Determine the (X, Y) coordinate at the center of the cell enclosing the given text.  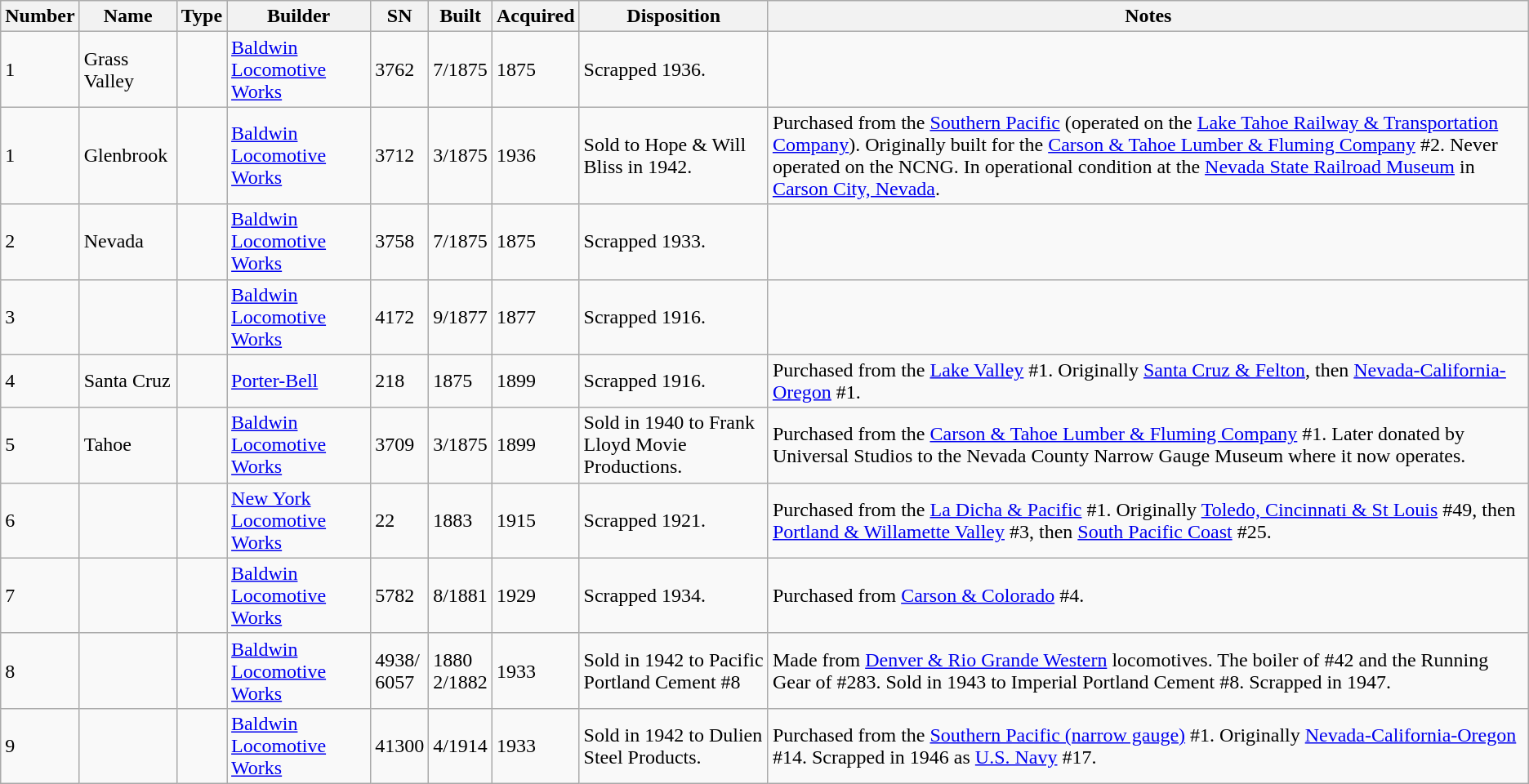
7 (40, 595)
3758 (400, 242)
Notes (1148, 16)
8/1881 (461, 595)
Sold in 1942 to Dulien Steel Products. (673, 746)
4172 (400, 317)
18802/1882 (461, 670)
Builder (299, 16)
SN (400, 16)
5 (40, 445)
4 (40, 381)
4/1914 (461, 746)
Sold in 1940 to Frank Lloyd Movie Productions. (673, 445)
Sold in 1942 to Pacific Portland Cement #8 (673, 670)
New York Locomotive Works (299, 520)
Scrapped 1936. (673, 69)
Name (127, 16)
1936 (536, 155)
218 (400, 381)
3 (40, 317)
Disposition (673, 16)
8 (40, 670)
9 (40, 746)
1877 (536, 317)
Tahoe (127, 445)
Grass Valley (127, 69)
Glenbrook (127, 155)
9/1877 (461, 317)
Number (40, 16)
Santa Cruz (127, 381)
Sold to Hope & Will Bliss in 1942. (673, 155)
Type (201, 16)
1915 (536, 520)
Purchased from the Southern Pacific (narrow gauge) #1. Originally Nevada-California-Oregon #14. Scrapped in 1946 as U.S. Navy #17. (1148, 746)
Nevada (127, 242)
Built (461, 16)
1929 (536, 595)
Acquired (536, 16)
Purchased from the Lake Valley #1. Originally Santa Cruz & Felton, then Nevada-California-Oregon #1. (1148, 381)
Scrapped 1921. (673, 520)
22 (400, 520)
Purchased from Carson & Colorado #4. (1148, 595)
5782 (400, 595)
2 (40, 242)
3762 (400, 69)
Porter-Bell (299, 381)
3712 (400, 155)
41300 (400, 746)
Scrapped 1934. (673, 595)
Scrapped 1933. (673, 242)
3709 (400, 445)
6 (40, 520)
1883 (461, 520)
4938/6057 (400, 670)
